Search for the cell housing the specified text and yield its [x, y] center coordinate. 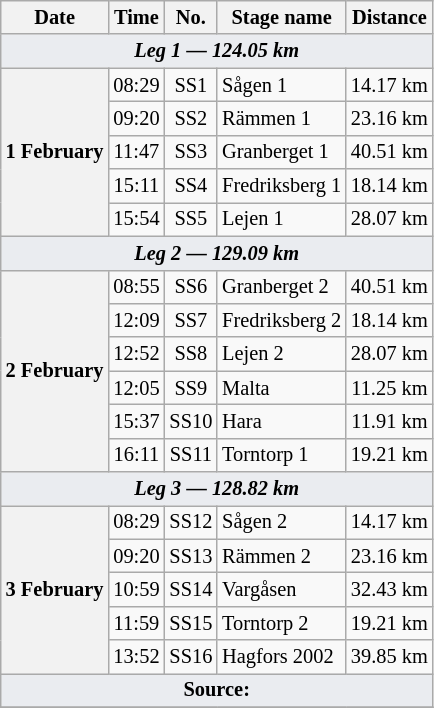
16:11 [136, 455]
SS15 [192, 623]
Lejen 2 [282, 354]
Granberget 1 [282, 152]
15:54 [136, 219]
Time [136, 17]
12:05 [136, 388]
15:37 [136, 421]
15:11 [136, 186]
Distance [390, 17]
3 February [55, 589]
10:59 [136, 589]
SS7 [192, 320]
Stage name [282, 17]
SS2 [192, 118]
SS6 [192, 287]
Leg 1 — 124.05 km [217, 51]
12:09 [136, 320]
Leg 2 — 129.09 km [217, 253]
Lejen 1 [282, 219]
SS4 [192, 186]
SS5 [192, 219]
SS14 [192, 589]
SS3 [192, 152]
11:47 [136, 152]
SS8 [192, 354]
Hagfors 2002 [282, 657]
Source: [217, 690]
Rämmen 2 [282, 556]
Vargåsen [282, 589]
32.43 km [390, 589]
Rämmen 1 [282, 118]
Hara [282, 421]
08:55 [136, 287]
11:59 [136, 623]
Fredriksberg 2 [282, 320]
Fredriksberg 1 [282, 186]
Torntorp 2 [282, 623]
Date [55, 17]
11.25 km [390, 388]
12:52 [136, 354]
Leg 3 — 128.82 km [217, 489]
11.91 km [390, 421]
Sågen 2 [282, 522]
SS10 [192, 421]
Torntorp 1 [282, 455]
Granberget 2 [282, 287]
SS13 [192, 556]
SS11 [192, 455]
SS16 [192, 657]
SS9 [192, 388]
SS12 [192, 522]
SS1 [192, 85]
2 February [55, 371]
Sågen 1 [282, 85]
39.85 km [390, 657]
Malta [282, 388]
13:52 [136, 657]
1 February [55, 152]
No. [192, 17]
